Find where the given text appears and provide that cell's center as [x, y] coordinate. 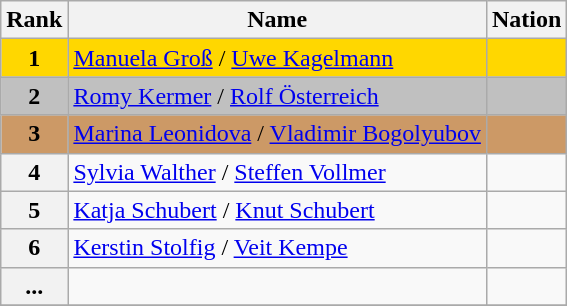
Rank [34, 20]
3 [34, 134]
5 [34, 210]
Sylvia Walther / Steffen Vollmer [278, 172]
Name [278, 20]
1 [34, 58]
6 [34, 248]
2 [34, 96]
Nation [526, 20]
... [34, 286]
Manuela Groß / Uwe Kagelmann [278, 58]
Katja Schubert / Knut Schubert [278, 210]
Marina Leonidova / Vladimir Bogolyubov [278, 134]
4 [34, 172]
Romy Kermer / Rolf Österreich [278, 96]
Kerstin Stolfig / Veit Kempe [278, 248]
